Output the (x, y) coordinate of the center of the cell containing the given text.  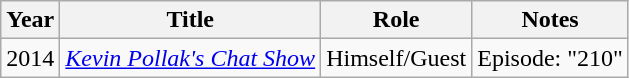
Notes (550, 20)
Year (30, 20)
2014 (30, 58)
Kevin Pollak's Chat Show (190, 58)
Title (190, 20)
Himself/Guest (396, 58)
Role (396, 20)
Episode: "210" (550, 58)
